Determine the [X, Y] coordinate at the center of the cell enclosing the given text.  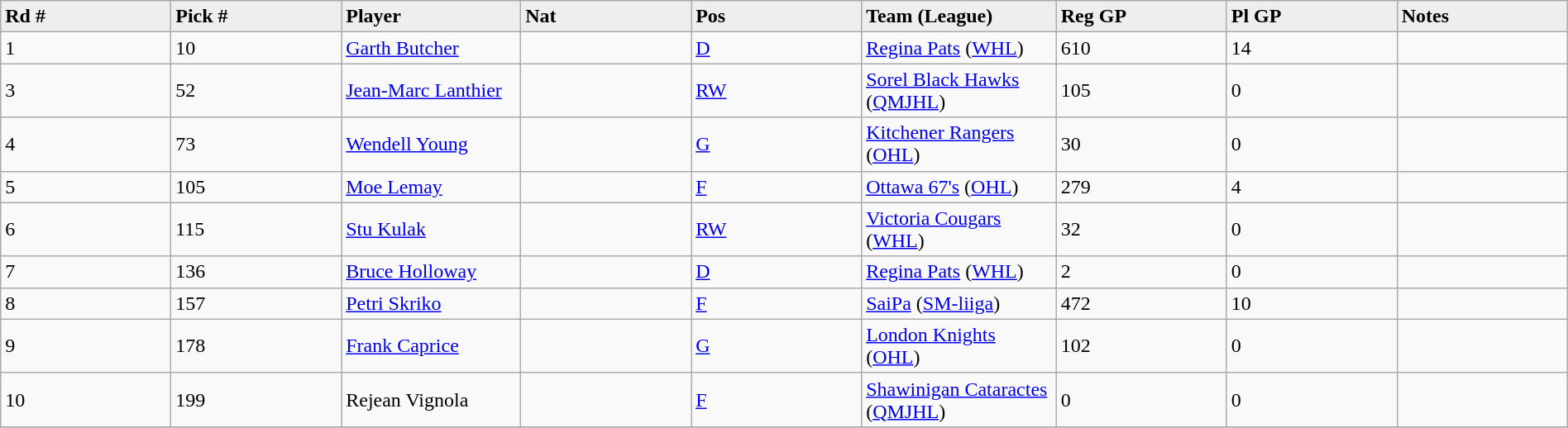
14 [1312, 48]
9 [86, 345]
Reg GP [1141, 17]
199 [256, 400]
610 [1141, 48]
Kitchener Rangers (OHL) [959, 144]
Notes [1482, 17]
Pick # [256, 17]
102 [1141, 345]
279 [1141, 187]
6 [86, 230]
115 [256, 230]
Player [432, 17]
178 [256, 345]
London Knights (OHL) [959, 345]
30 [1141, 144]
2 [1141, 272]
7 [86, 272]
73 [256, 144]
Victoria Cougars (WHL) [959, 230]
472 [1141, 303]
5 [86, 187]
8 [86, 303]
Moe Lemay [432, 187]
Team (League) [959, 17]
52 [256, 91]
32 [1141, 230]
3 [86, 91]
Pos [777, 17]
Petri Skriko [432, 303]
157 [256, 303]
Garth Butcher [432, 48]
Rejean Vignola [432, 400]
Pl GP [1312, 17]
136 [256, 272]
Shawinigan Cataractes (QMJHL) [959, 400]
SaiPa (SM-liiga) [959, 303]
Wendell Young [432, 144]
Frank Caprice [432, 345]
1 [86, 48]
Rd # [86, 17]
Stu Kulak [432, 230]
Sorel Black Hawks (QMJHL) [959, 91]
Jean-Marc Lanthier [432, 91]
Bruce Holloway [432, 272]
Nat [606, 17]
Ottawa 67's (OHL) [959, 187]
